Return (x, y) of the center of cell containing provided text 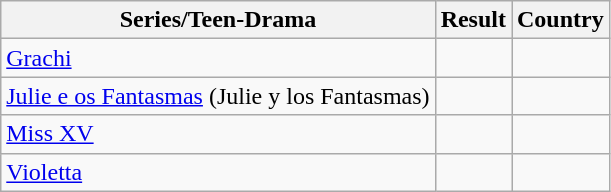
Series/Teen-Drama (218, 20)
Julie e os Fantasmas (Julie y los Fantasmas) (218, 96)
Country (561, 20)
Miss XV (218, 134)
Grachi (218, 58)
Violetta (218, 172)
Result (473, 20)
